Output the (X, Y) coordinate of the center of the cell containing the given text.  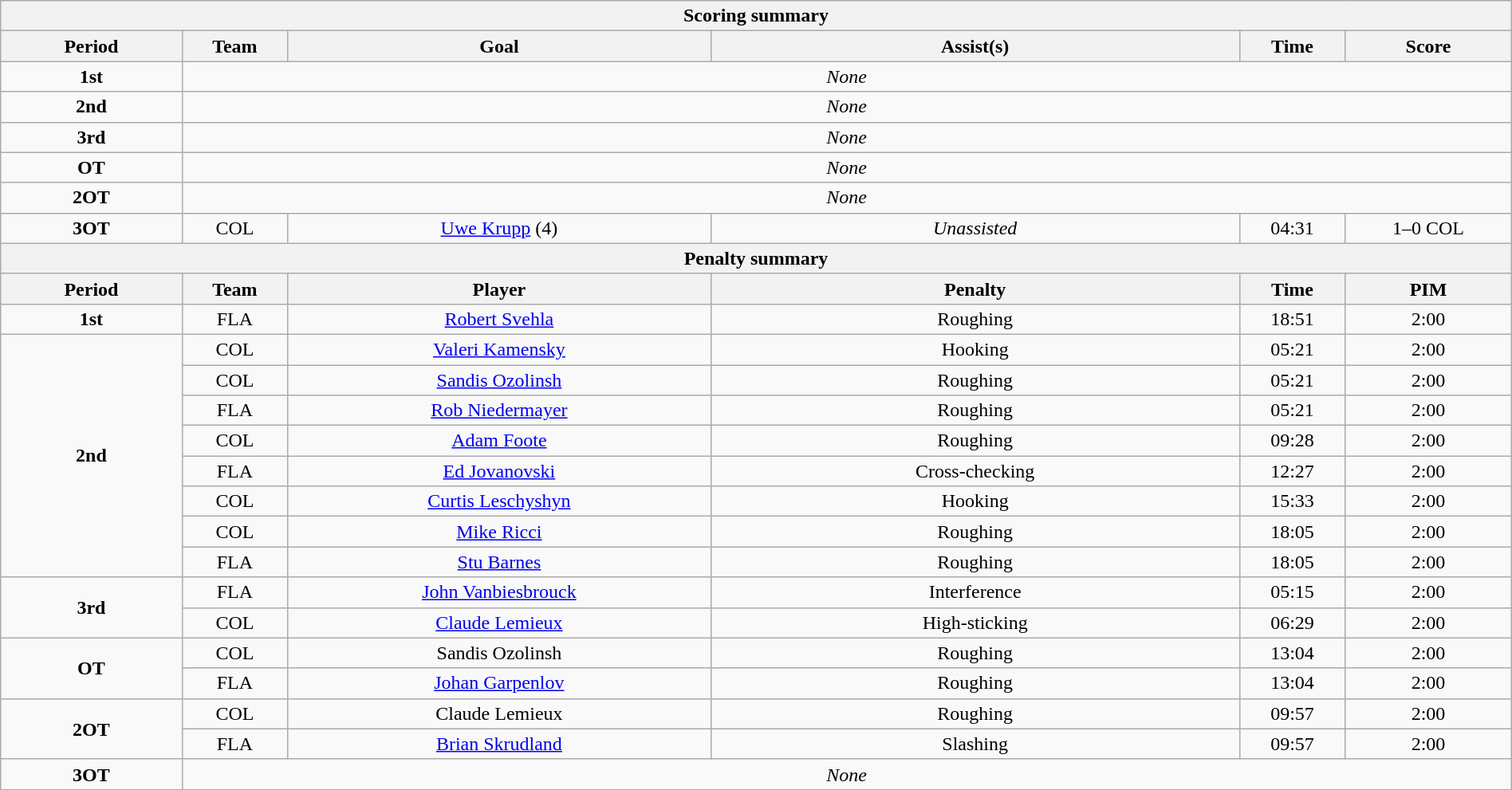
Unassisted (975, 228)
05:15 (1292, 592)
Player (499, 289)
Mike Ricci (499, 532)
Penalty (975, 289)
Slashing (975, 744)
Robert Svehla (499, 319)
04:31 (1292, 228)
Score (1428, 46)
Stu Barnes (499, 562)
Johan Garpenlov (499, 683)
Penalty summary (756, 258)
18:51 (1292, 319)
12:27 (1292, 471)
Uwe Krupp (4) (499, 228)
PIM (1428, 289)
09:28 (1292, 441)
15:33 (1292, 501)
Goal (499, 46)
1–0 COL (1428, 228)
Ed Jovanovski (499, 471)
High-sticking (975, 623)
06:29 (1292, 623)
Scoring summary (756, 16)
Curtis Leschyshyn (499, 501)
Adam Foote (499, 441)
Cross-checking (975, 471)
John Vanbiesbrouck (499, 592)
Brian Skrudland (499, 744)
Valeri Kamensky (499, 349)
Assist(s) (975, 46)
Rob Niedermayer (499, 411)
Interference (975, 592)
